Identify which cell holds the provided text, then report its (X, Y) central coordinate. 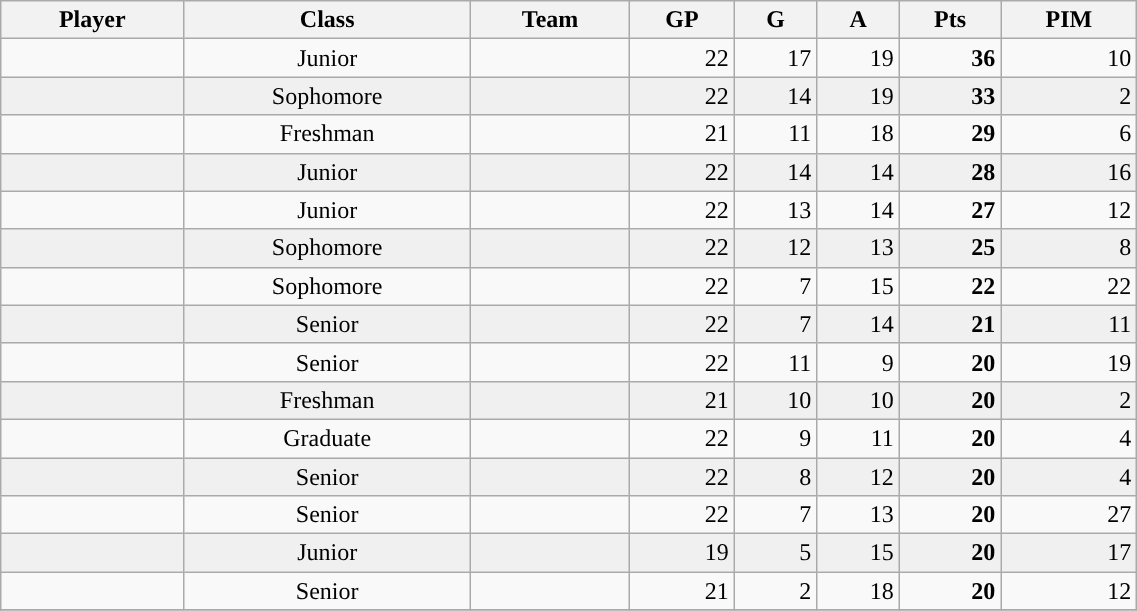
36 (950, 58)
28 (950, 172)
Player (92, 20)
G (776, 20)
29 (950, 134)
5 (776, 553)
Class (328, 20)
25 (950, 248)
PIM (1069, 20)
Graduate (328, 438)
16 (1069, 172)
GP (682, 20)
6 (1069, 134)
33 (950, 96)
Team (550, 20)
Pts (950, 20)
A (858, 20)
